Detect which cell encompasses the target text, then output its [X, Y] center coordinate. 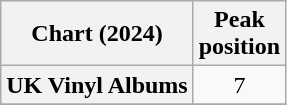
Chart (2024) [97, 34]
7 [239, 85]
Peakposition [239, 34]
UK Vinyl Albums [97, 85]
